Provide the (X, Y) coordinate of the cell's center where the given text is located.  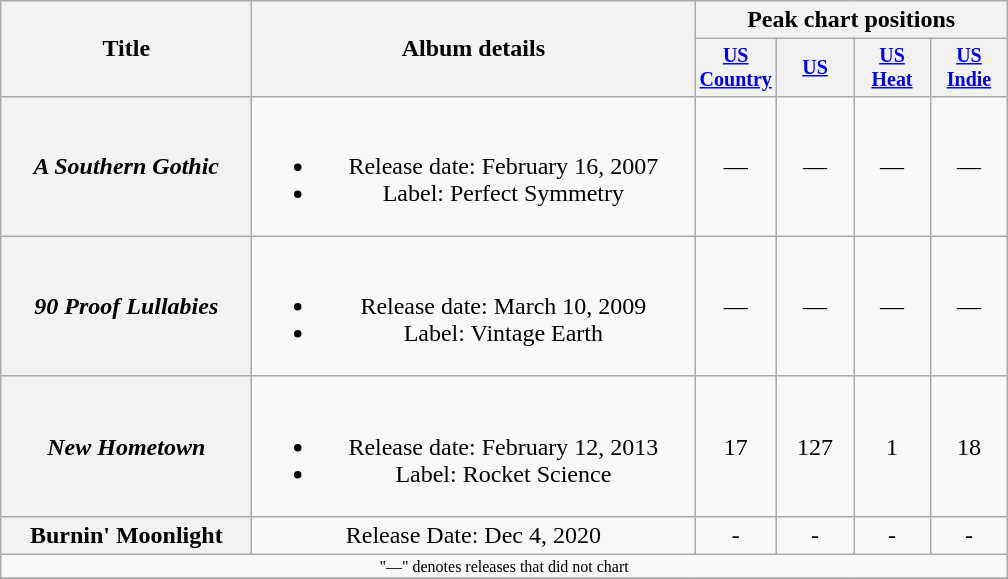
USHeat (892, 68)
US Country (736, 68)
Release Date: Dec 4, 2020 (474, 535)
New Hometown (126, 446)
Release date: March 10, 2009Label: Vintage Earth (474, 306)
US (816, 68)
Album details (474, 49)
18 (968, 446)
Title (126, 49)
"—" denotes releases that did not chart (504, 567)
Burnin' Moonlight (126, 535)
90 Proof Lullabies (126, 306)
127 (816, 446)
Peak chart positions (852, 20)
Release date: February 12, 2013Label: Rocket Science (474, 446)
1 (892, 446)
Release date: February 16, 2007Label: Perfect Symmetry (474, 166)
USIndie (968, 68)
17 (736, 446)
A Southern Gothic (126, 166)
